Pinpoint the cell where the given text exists, returning its (X, Y) midpoint coordinate. 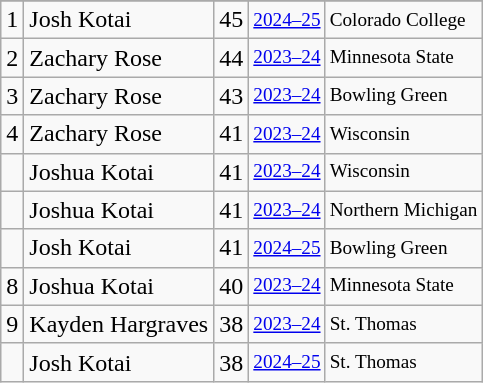
Kayden Hargraves (119, 324)
40 (232, 286)
Colorado College (404, 20)
44 (232, 58)
9 (12, 324)
45 (232, 20)
Northern Michigan (404, 210)
8 (12, 286)
4 (12, 134)
3 (12, 96)
43 (232, 96)
2 (12, 58)
1 (12, 20)
